Provide the [X, Y] coordinate of the cell's center where the given text is located.  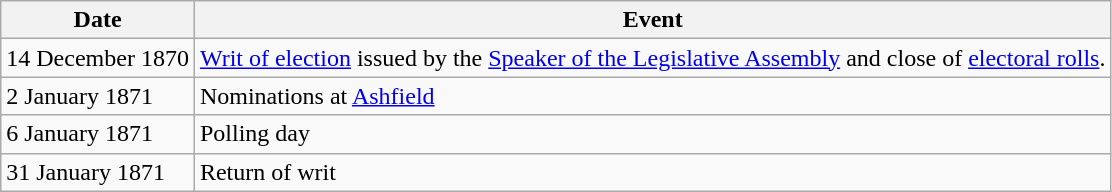
Polling day [652, 134]
14 December 1870 [98, 58]
31 January 1871 [98, 172]
Event [652, 20]
Writ of election issued by the Speaker of the Legislative Assembly and close of electoral rolls. [652, 58]
Return of writ [652, 172]
6 January 1871 [98, 134]
2 January 1871 [98, 96]
Nominations at Ashfield [652, 96]
Date [98, 20]
